Scan for the cell matching the given text and deliver its [X, Y] coordinate at center. 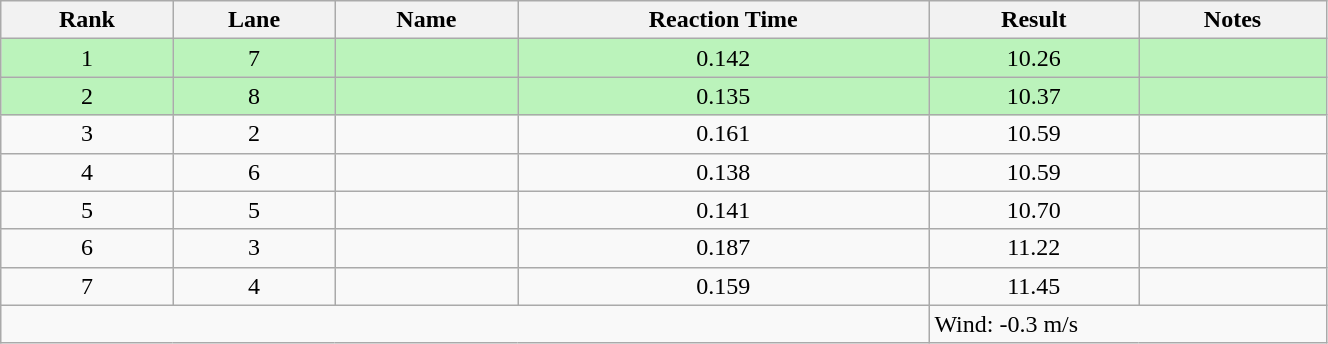
11.22 [1034, 248]
Reaction Time [724, 20]
Notes [1233, 20]
8 [254, 96]
0.141 [724, 210]
0.138 [724, 172]
10.37 [1034, 96]
Lane [254, 20]
11.45 [1034, 286]
Wind: -0.3 m/s [1128, 324]
10.70 [1034, 210]
0.161 [724, 134]
0.135 [724, 96]
1 [87, 58]
Name [426, 20]
0.159 [724, 286]
0.142 [724, 58]
0.187 [724, 248]
10.26 [1034, 58]
Result [1034, 20]
Rank [87, 20]
